Capture the cell that displays the provided text and extract its (X, Y) central coordinate. 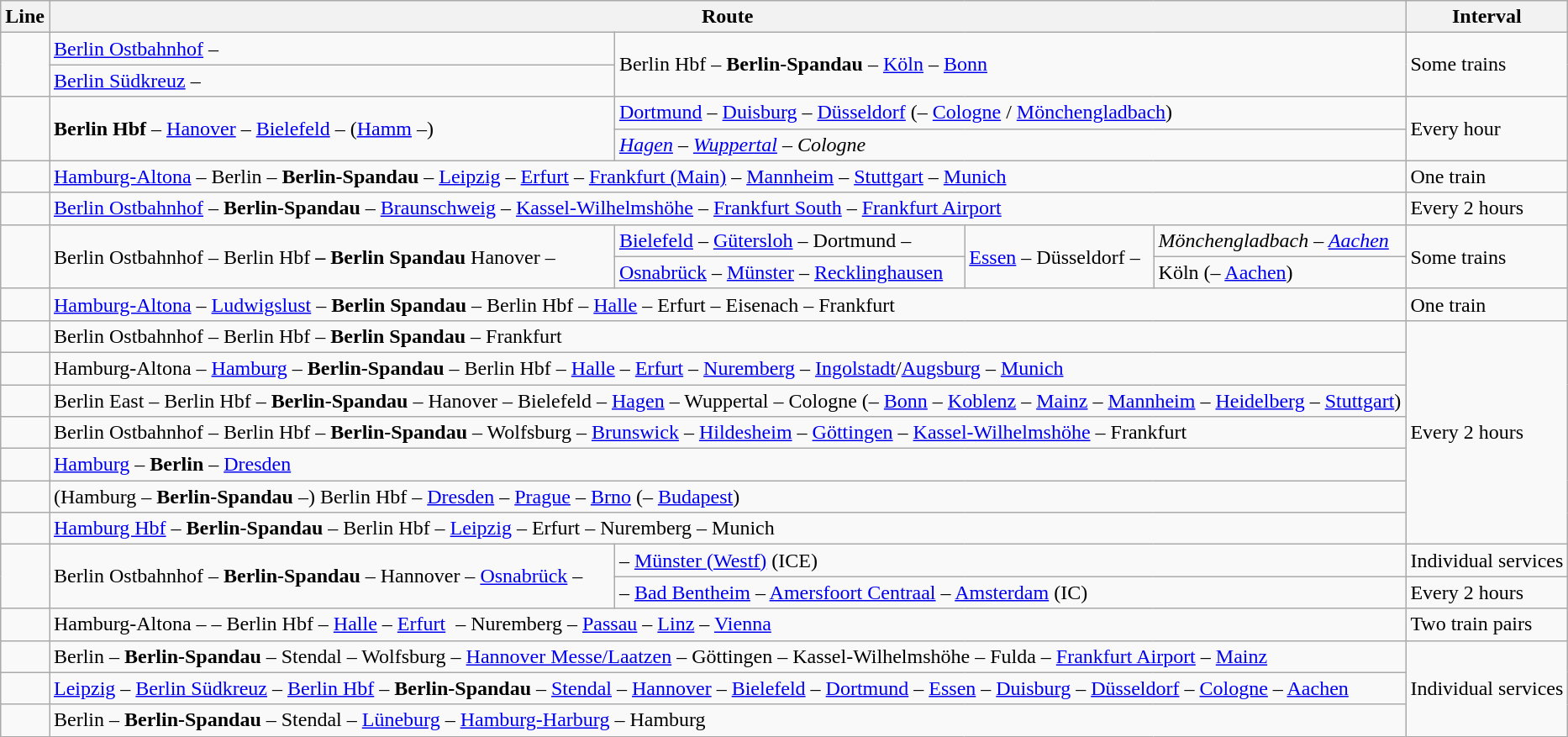
Osnabrück – Münster – Recklinghausen (789, 272)
Berlin Hbf – Hanover – Bielefeld – (Hamm –) (331, 129)
Berlin Ostbahnhof – (331, 49)
Hagen – Wuppertal – Cologne (1010, 145)
Berlin Ostbahnhof – Berlin Hbf – Berlin Spandau Hanover – (331, 256)
Hamburg Hbf – Berlin-Spandau – Berlin Hbf – Leipzig – Erfurt – Nuremberg – Munich (727, 529)
Hamburg-Altona – – Berlin Hbf – Halle – Erfurt – Nuremberg – Passau – Linz – Vienna (727, 624)
Bielefeld – Gütersloh – Dortmund – (789, 240)
Berlin – Berlin-Spandau – Stendal – Wolfsburg – Hannover Messe/Laatzen – Göttingen – Kassel-Wilhelmshöhe – Fulda – Frankfurt Airport – Mainz (727, 656)
Berlin Hbf – Berlin-Spandau – Köln – Bonn (1010, 65)
– Bad Bentheim – Amersfoort Centraal – Amsterdam (IC) (1010, 592)
Mönchengladbach – Aachen (1280, 240)
(Hamburg – Berlin-Spandau –) Berlin Hbf – Dresden – Prague – Brno (– Budapest) (727, 497)
Route (727, 17)
Hamburg-Altona – Berlin – Berlin-Spandau – Leipzig – Erfurt – Frankfurt (Main) – Mannheim – Stuttgart – Munich (727, 176)
Berlin Ostbahnhof – Berlin-Spandau – Hannover – Osnabrück – (331, 576)
Hamburg – Berlin – Dresden (727, 465)
Essen – Düsseldorf – (1059, 256)
Köln (– Aachen) (1280, 272)
Berlin – Berlin-Spandau – Stendal – Lüneburg – Hamburg-Harburg – Hamburg (727, 720)
Dortmund – Duisburg – Düsseldorf (– Cologne / Mönchengladbach) (1010, 113)
Every hour (1487, 129)
Berlin Ostbahnhof – Berlin Hbf – Berlin Spandau – Frankfurt (727, 336)
Berlin Südkreuz – (331, 81)
Two train pairs (1487, 624)
Berlin Ostbahnhof – Berlin Hbf – Berlin-Spandau – Wolfsburg – Brunswick – Hildesheim – Göttingen – Kassel-Wilhelmshöhe – Frankfurt (727, 433)
Line (25, 17)
Interval (1487, 17)
Hamburg-Altona – Hamburg – Berlin-Spandau – Berlin Hbf – Halle – Erfurt – Nuremberg – Ingolstadt/Augsburg – Munich (727, 368)
– Münster (Westf) (ICE) (1010, 561)
Hamburg-Altona – Ludwigslust – Berlin Spandau – Berlin Hbf – Halle – Erfurt – Eisenach – Frankfurt (727, 304)
Berlin Ostbahnhof – Berlin-Spandau – Braunschweig – Kassel-Wilhelmshöhe – Frankfurt South – Frankfurt Airport (727, 208)
